Capture the cell that displays the provided text and extract its (x, y) central coordinate. 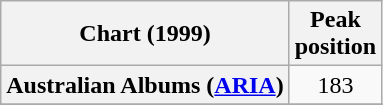
Australian Albums (ARIA) (145, 85)
183 (335, 85)
Chart (1999) (145, 34)
Peakposition (335, 34)
